From the cell containing the given text, extract its center point as [X, Y] coordinate. 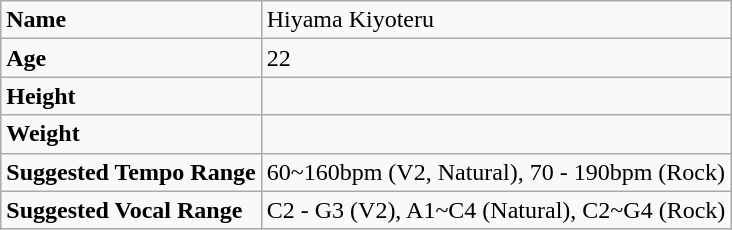
Age [131, 58]
22 [496, 58]
C2 - G3 (V2), A1~C4 (Natural), C2~G4 (Rock) [496, 210]
60~160bpm (V2, Natural), 70 - 190bpm (Rock) [496, 172]
Suggested Tempo Range [131, 172]
Name [131, 20]
Suggested Vocal Range [131, 210]
Hiyama Kiyoteru [496, 20]
Weight [131, 134]
Height [131, 96]
